Search for the cell housing the specified text and yield its (X, Y) center coordinate. 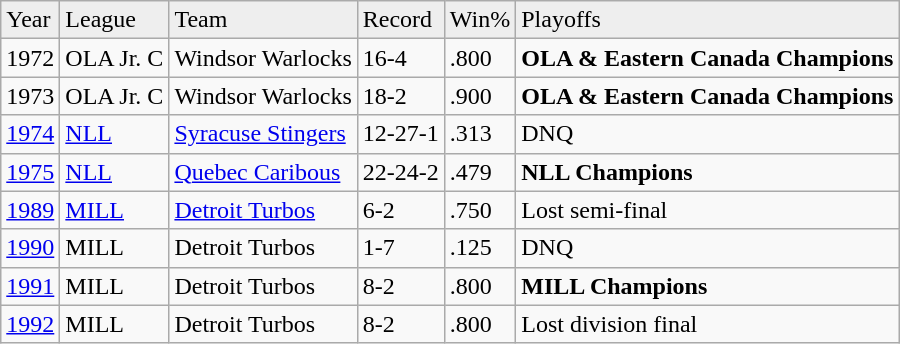
.125 (480, 248)
1992 (30, 324)
Record (400, 20)
.313 (480, 134)
Playoffs (708, 20)
6-2 (400, 210)
22-24-2 (400, 172)
Lost semi-final (708, 210)
1990 (30, 248)
12-27-1 (400, 134)
.900 (480, 96)
League (114, 20)
NLL Champions (708, 172)
.479 (480, 172)
Syracuse Stingers (263, 134)
1-7 (400, 248)
Lost division final (708, 324)
.750 (480, 210)
1972 (30, 58)
16-4 (400, 58)
Year (30, 20)
1975 (30, 172)
Team (263, 20)
1973 (30, 96)
1974 (30, 134)
1991 (30, 286)
MILL Champions (708, 286)
Quebec Caribous (263, 172)
1989 (30, 210)
18-2 (400, 96)
Win% (480, 20)
